Search for the cell housing the specified text and yield its [X, Y] center coordinate. 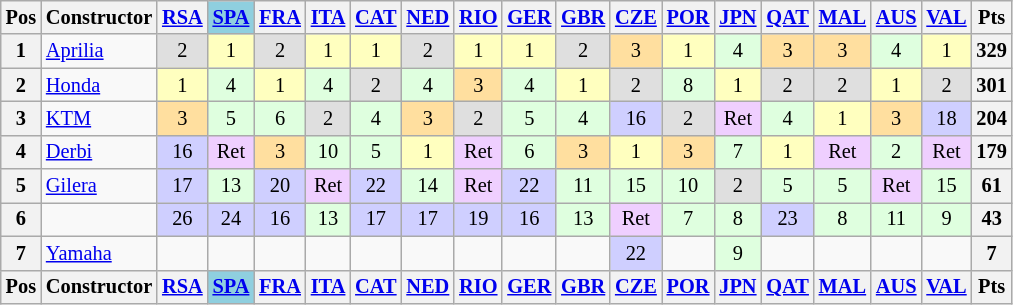
26 [182, 219]
24 [232, 219]
329 [992, 51]
Gilera [99, 186]
Honda [99, 85]
61 [992, 186]
18 [946, 118]
20 [280, 186]
19 [478, 219]
43 [992, 219]
KTM [99, 118]
Yamaha [99, 253]
Aprilia [99, 51]
204 [992, 118]
301 [992, 85]
Derbi [99, 152]
14 [428, 186]
23 [787, 219]
179 [992, 152]
